From the cell containing the given text, extract its center point as [x, y] coordinate. 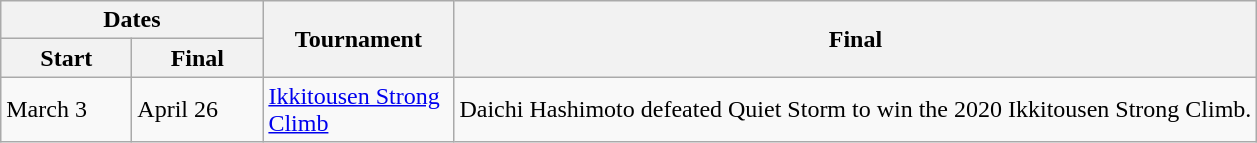
April 26 [198, 110]
Daichi Hashimoto defeated Quiet Storm to win the 2020 Ikkitousen Strong Climb. [856, 110]
Tournament [358, 39]
Ikkitousen Strong Climb [358, 110]
March 3 [66, 110]
Start [66, 58]
Dates [132, 20]
